Output the (x, y) coordinate of the center of the cell containing the given text.  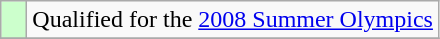
Qualified for the 2008 Summer Olympics (233, 20)
